For the text-containing cell, return its midpoint in (X, Y) coordinate format. 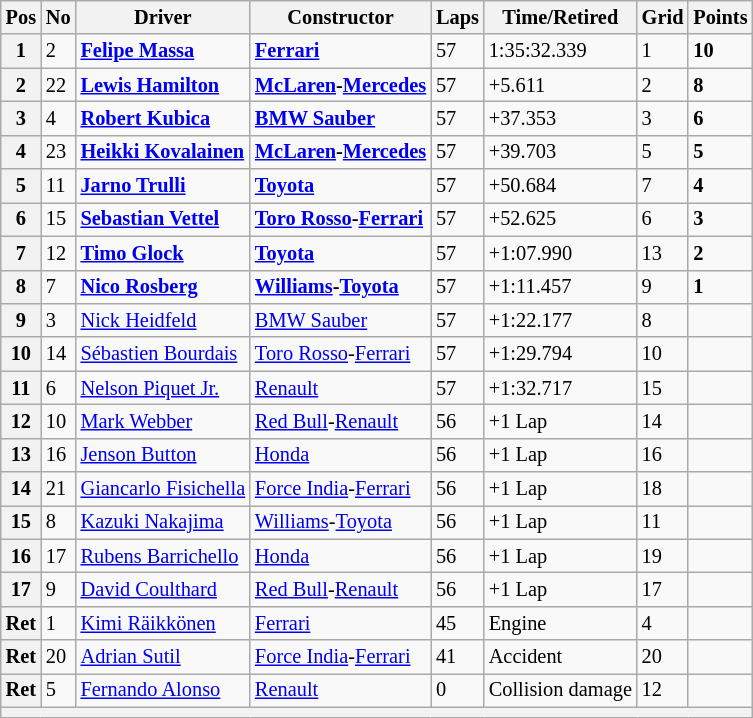
Robert Kubica (163, 118)
Sebastian Vettel (163, 219)
+1:22.177 (560, 320)
Heikki Kovalainen (163, 152)
Adrian Sutil (163, 657)
+50.684 (560, 186)
Lewis Hamilton (163, 85)
Timo Glock (163, 253)
+1:11.457 (560, 287)
+1:29.794 (560, 354)
22 (58, 85)
+37.353 (560, 118)
1:35:32.339 (560, 51)
Driver (163, 17)
18 (663, 489)
Sébastien Bourdais (163, 354)
Nelson Piquet Jr. (163, 388)
Time/Retired (560, 17)
+1:32.717 (560, 388)
Fernando Alonso (163, 690)
Nico Rosberg (163, 287)
0 (458, 690)
Points (720, 17)
Accident (560, 657)
Jarno Trulli (163, 186)
Collision damage (560, 690)
David Coulthard (163, 589)
Grid (663, 17)
Pos (21, 17)
Felipe Massa (163, 51)
Laps (458, 17)
45 (458, 623)
21 (58, 489)
+52.625 (560, 219)
Jenson Button (163, 455)
Constructor (340, 17)
Engine (560, 623)
41 (458, 657)
Nick Heidfeld (163, 320)
No (58, 17)
Giancarlo Fisichella (163, 489)
23 (58, 152)
Rubens Barrichello (163, 556)
Kazuki Nakajima (163, 522)
Mark Webber (163, 421)
+5.611 (560, 85)
19 (663, 556)
+1:07.990 (560, 253)
+39.703 (560, 152)
Kimi Räikkönen (163, 623)
